Extract the (X, Y) coordinate from the center of the cell holding the provided text.  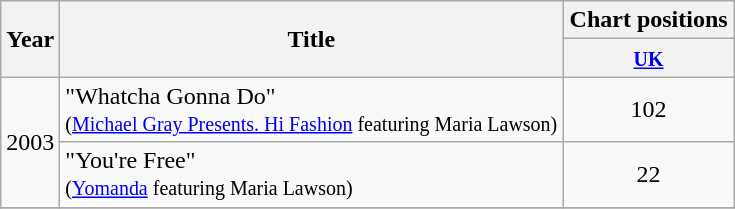
Title (312, 39)
Chart positions (649, 20)
Year (30, 39)
2003 (30, 142)
"You're Free" (Yomanda featuring Maria Lawson) (312, 174)
UK (649, 58)
102 (649, 110)
22 (649, 174)
"Whatcha Gonna Do" (Michael Gray Presents. Hi Fashion featuring Maria Lawson) (312, 110)
